Capture the cell that displays the provided text and extract its (x, y) central coordinate. 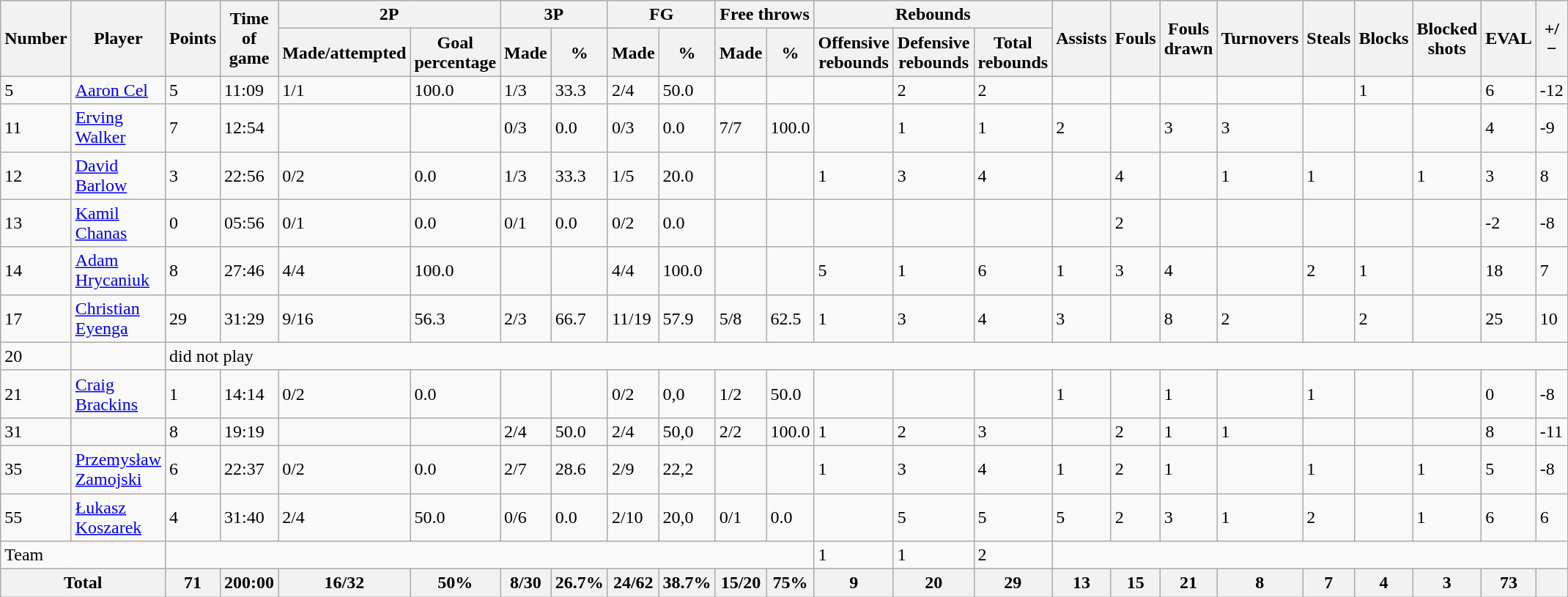
EVAL (1509, 38)
0,0 (687, 394)
Team (84, 555)
11/19 (633, 318)
24/62 (633, 583)
David Barlow (118, 176)
Number (36, 38)
28.6 (579, 469)
Turnovers (1260, 38)
did not play (867, 356)
15/20 (741, 583)
Przemysław Zamojski (118, 469)
14 (36, 271)
Blocks (1383, 38)
Erving Walker (118, 127)
5/8 (741, 318)
31:29 (249, 318)
Assists (1081, 38)
10 (1552, 318)
Craig Brackins (118, 394)
Kamil Chanas (118, 223)
20,0 (687, 517)
17 (36, 318)
25 (1509, 318)
62.5 (790, 318)
2/9 (633, 469)
2/7 (526, 469)
1/1 (344, 90)
0/6 (526, 517)
FG (661, 15)
Points (193, 38)
1/2 (741, 394)
18 (1509, 271)
35 (36, 469)
Total rebounds (1013, 53)
Steals (1329, 38)
-2 (1509, 223)
2P (390, 15)
3P (554, 15)
05:56 (249, 223)
31:40 (249, 517)
19:19 (249, 431)
Offensive rebounds (854, 53)
22,2 (687, 469)
Rebounds (933, 15)
Made/attempted (344, 53)
16/32 (344, 583)
Christian Eyenga (118, 318)
Total (84, 583)
200:00 (249, 583)
57.9 (687, 318)
75% (790, 583)
7/7 (741, 127)
71 (193, 583)
Aaron Cel (118, 90)
38.7% (687, 583)
2/3 (526, 318)
50% (456, 583)
11 (36, 127)
55 (36, 517)
9/16 (344, 318)
+/− (1552, 38)
Free throws (765, 15)
1/5 (633, 176)
Fouls (1136, 38)
-9 (1552, 127)
14:14 (249, 394)
50,0 (687, 431)
22:37 (249, 469)
26.7% (579, 583)
Defensive rebounds (933, 53)
73 (1509, 583)
Łukasz Koszarek (118, 517)
Player (118, 38)
22:56 (249, 176)
15 (1136, 583)
2/10 (633, 517)
31 (36, 431)
Goal percentage (456, 53)
11:09 (249, 90)
27:46 (249, 271)
12 (36, 176)
Blocked shots (1447, 38)
Adam Hrycaniuk (118, 271)
20.0 (687, 176)
9 (854, 583)
Fouls drawn (1188, 38)
-11 (1552, 431)
12:54 (249, 127)
56.3 (456, 318)
66.7 (579, 318)
8/30 (526, 583)
-12 (1552, 90)
Time of game (249, 38)
2/2 (741, 431)
